Search for the cell housing the specified text and yield its [X, Y] center coordinate. 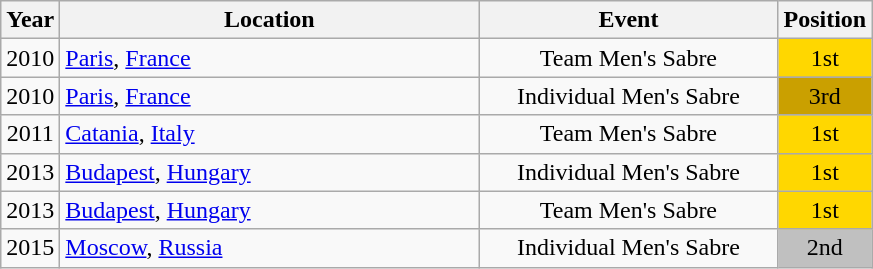
Moscow, Russia [270, 248]
Event [628, 20]
Catania, Italy [270, 134]
Location [270, 20]
Position [825, 20]
2011 [30, 134]
Year [30, 20]
2nd [825, 248]
2015 [30, 248]
3rd [825, 96]
